For the text-containing cell, return its midpoint in (X, Y) coordinate format. 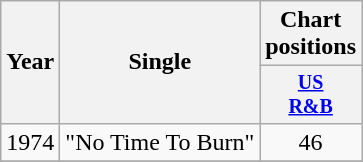
Chart positions (311, 34)
USR&B (311, 94)
Year (30, 62)
"No Time To Burn" (160, 142)
46 (311, 142)
Single (160, 62)
1974 (30, 142)
